Return the (X, Y) coordinate for the center point of the cell that contains the specified text.  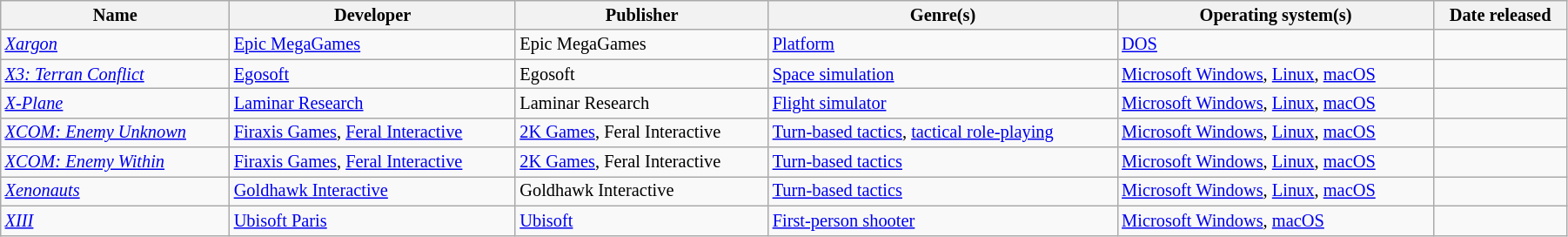
XCOM: Enemy Within (115, 162)
Publisher (641, 15)
X-Plane (115, 103)
X3: Terran Conflict (115, 74)
Name (115, 15)
XIII (115, 220)
Ubisoft Paris (372, 220)
Xenonauts (115, 191)
Developer (372, 15)
XCOM: Enemy Unknown (115, 132)
Ubisoft (641, 220)
DOS (1276, 44)
Microsoft Windows, macOS (1276, 220)
Space simulation (943, 74)
Flight simulator (943, 103)
Operating system(s) (1276, 15)
Date released (1500, 15)
Genre(s) (943, 15)
Platform (943, 44)
Xargon (115, 44)
First-person shooter (943, 220)
Turn-based tactics, tactical role-playing (943, 132)
